Determine the (x, y) coordinate at the center of the cell enclosing the given text.  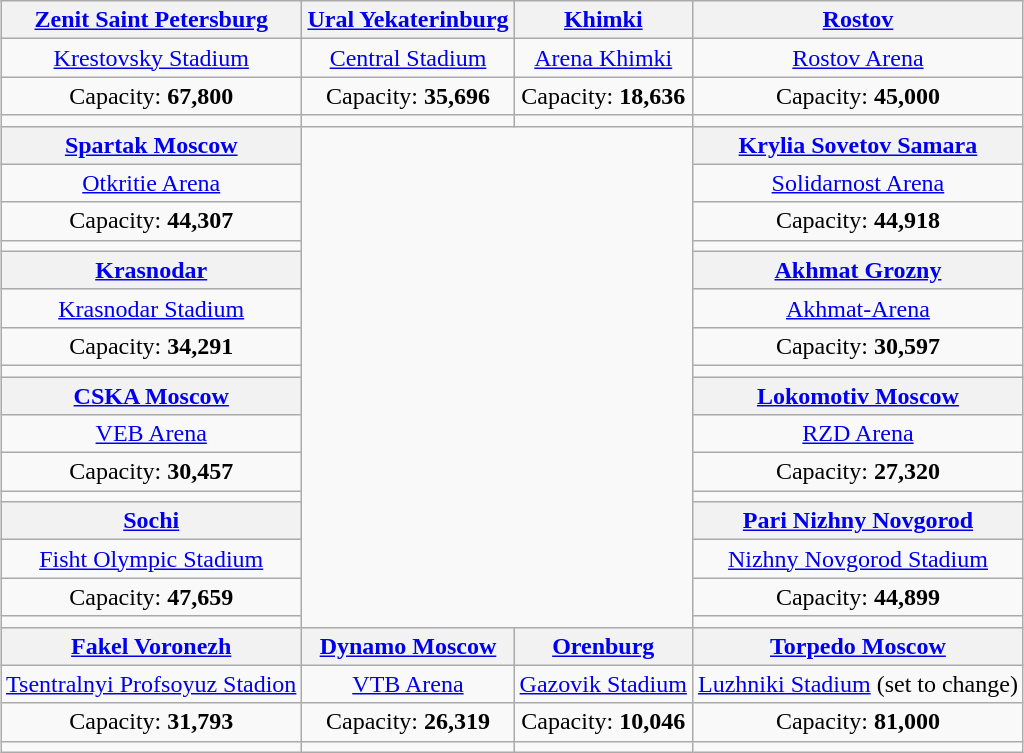
Capacity: 27,320 (858, 472)
Otkritie Arena (152, 183)
CSKA Moscow (152, 395)
Spartak Moscow (152, 145)
Capacity: 44,918 (858, 221)
Capacity: 18,636 (603, 96)
Capacity: 30,457 (152, 472)
Pari Nizhny Novgorod (858, 521)
Orenburg (603, 646)
Akhmat Grozny (858, 270)
Capacity: 31,793 (152, 722)
Krasnodar (152, 270)
Nizhny Novgorod Stadium (858, 559)
Dynamo Moscow (408, 646)
Lokomotiv Moscow (858, 395)
Capacity: 26,319 (408, 722)
VEB Arena (152, 434)
VTB Arena (408, 684)
Krylia Sovetov Samara (858, 145)
Capacity: 30,597 (858, 346)
Capacity: 44,899 (858, 597)
Fisht Olympic Stadium (152, 559)
Krasnodar Stadium (152, 308)
Arena Khimki (603, 58)
Rostov Arena (858, 58)
Fakel Voronezh (152, 646)
Capacity: 67,800 (152, 96)
Solidarnost Arena (858, 183)
Akhmat-Arena (858, 308)
Krestovsky Stadium (152, 58)
Tsentralnyi Profsoyuz Stadion (152, 684)
Capacity: 34,291 (152, 346)
Luzhniki Stadium (set to change) (858, 684)
Sochi (152, 521)
Capacity: 47,659 (152, 597)
Khimki (603, 20)
Capacity: 10,046 (603, 722)
Torpedo Moscow (858, 646)
Central Stadium (408, 58)
Gazovik Stadium (603, 684)
Zenit Saint Petersburg (152, 20)
Ural Yekaterinburg (408, 20)
Capacity: 45,000 (858, 96)
Capacity: 81,000 (858, 722)
RZD Arena (858, 434)
Rostov (858, 20)
Capacity: 35,696 (408, 96)
Capacity: 44,307 (152, 221)
